Detect which cell encompasses the target text, then output its (x, y) center coordinate. 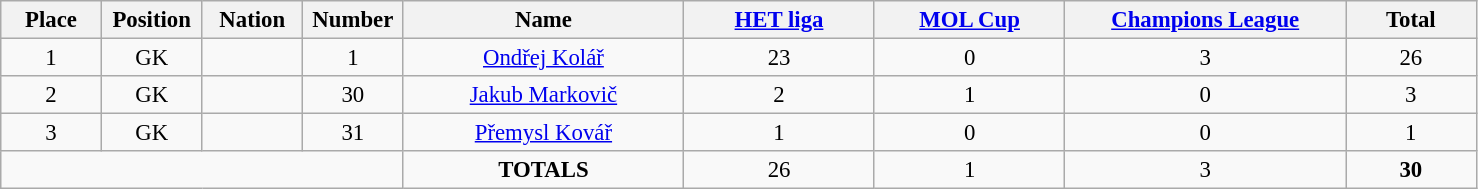
Nation (252, 20)
Přemysl Kovář (544, 133)
31 (354, 133)
HET liga (780, 20)
MOL Cup (970, 20)
Champions League (1206, 20)
Total (1412, 20)
Place (52, 20)
Ondřej Kolář (544, 58)
TOTALS (544, 170)
23 (780, 58)
Number (354, 20)
Name (544, 20)
Position (152, 20)
Jakub Markovič (544, 95)
